Detect which cell encompasses the target text, then output its [X, Y] center coordinate. 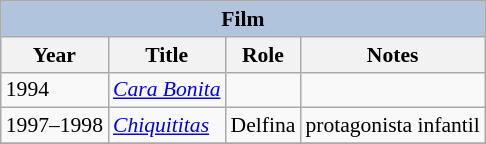
Cara Bonita [166, 90]
Year [54, 55]
1997–1998 [54, 126]
Title [166, 55]
Role [262, 55]
1994 [54, 90]
Chiquititas [166, 126]
Delfina [262, 126]
Notes [392, 55]
protagonista infantil [392, 126]
Film [243, 19]
